Return the [x, y] coordinate for the center point of the cell that contains the specified text.  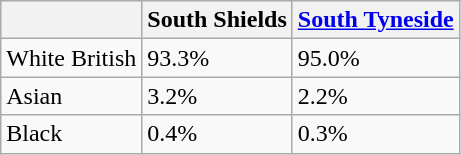
South Shields [217, 20]
95.0% [376, 58]
0.4% [217, 134]
Black [72, 134]
93.3% [217, 58]
2.2% [376, 96]
0.3% [376, 134]
3.2% [217, 96]
Asian [72, 96]
White British [72, 58]
South Tyneside [376, 20]
